For the text-containing cell, return its midpoint in [x, y] coordinate format. 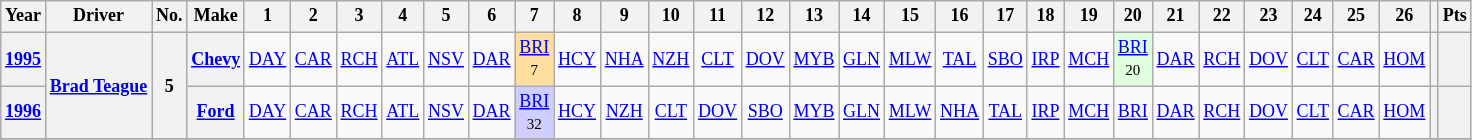
BRI20 [1132, 59]
Driver [98, 16]
25 [1356, 16]
4 [403, 16]
No. [170, 16]
23 [1269, 16]
26 [1404, 16]
1 [267, 16]
BRI [1132, 113]
BRI32 [534, 113]
1995 [24, 59]
16 [960, 16]
Brad Teague [98, 86]
11 [718, 16]
BRI7 [534, 59]
Make [216, 16]
1996 [24, 113]
17 [1005, 16]
14 [862, 16]
Chevy [216, 59]
Year [24, 16]
8 [578, 16]
18 [1046, 16]
20 [1132, 16]
19 [1089, 16]
9 [624, 16]
10 [671, 16]
3 [359, 16]
13 [814, 16]
15 [910, 16]
24 [1312, 16]
12 [765, 16]
21 [1176, 16]
6 [492, 16]
Ford [216, 113]
22 [1222, 16]
7 [534, 16]
2 [314, 16]
Pts [1454, 16]
